Identify which cell holds the provided text, then report its (x, y) central coordinate. 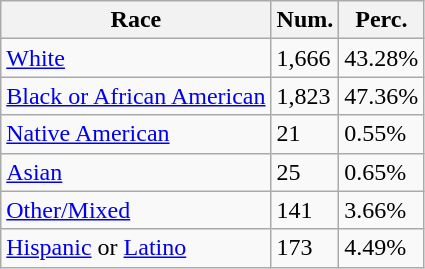
Race (136, 20)
Black or African American (136, 96)
0.65% (382, 172)
0.55% (382, 134)
Asian (136, 172)
43.28% (382, 58)
Other/Mixed (136, 210)
Num. (305, 20)
White (136, 58)
21 (305, 134)
3.66% (382, 210)
47.36% (382, 96)
141 (305, 210)
4.49% (382, 248)
1,823 (305, 96)
25 (305, 172)
Native American (136, 134)
173 (305, 248)
Perc. (382, 20)
Hispanic or Latino (136, 248)
1,666 (305, 58)
